Return the (X, Y) coordinate for the center point of the cell that contains the specified text.  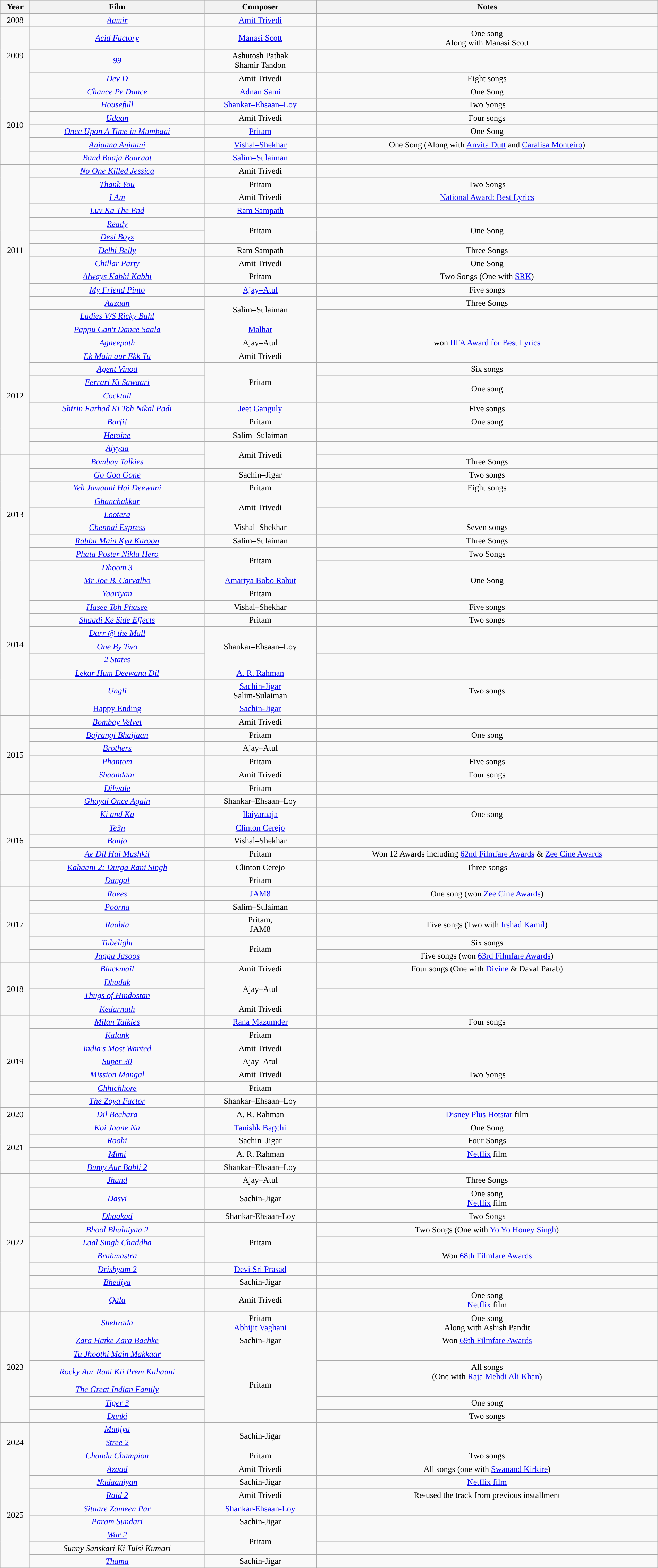
One Song (Along with Anvita Dutt and Caralisa Monteiro) (487, 144)
2010 (15, 125)
Raees (117, 894)
Mimi (117, 1154)
Shaadi Ke Side Effects (117, 620)
Rabba Main Kya Karoon (117, 541)
Qala (117, 1300)
Tiger 3 (117, 1403)
All songs (one with Swanand Kirkire) (487, 1469)
Yaariyan (117, 593)
Munjya (117, 1429)
Luv Ka The End (117, 211)
Sachin-JigarSalim-Sulaiman (260, 691)
Dhadak (117, 982)
Cocktail (117, 395)
Aamir (117, 20)
2014 (15, 644)
Manasi Scott (260, 38)
Chhichhore (117, 1088)
Re-used the track from previous installment (487, 1495)
Poorna (117, 907)
Brothers (117, 748)
Dil Bechara (117, 1114)
Acid Factory (117, 38)
Laal Singh Chaddha (117, 1242)
Tanishk Bagchi (260, 1128)
Super 30 (117, 1062)
Bunty Aur Babli 2 (117, 1167)
Sunny Sanskari Ki Tulsi Kumari (117, 1548)
Thugs of Hindostan (117, 995)
2018 (15, 989)
Blackmail (117, 969)
PritamAbhijit Vaghani (260, 1323)
2024 (15, 1442)
Film (117, 7)
2013 (15, 514)
Barfi! (117, 422)
The Great Indian Family (117, 1390)
Kalank (117, 1035)
I Am (117, 197)
Ladies V/S Ricky Bahl (117, 316)
Zara Hatke Zara Bachke (117, 1341)
Dangal (117, 880)
Chillar Party (117, 263)
Shehzada (117, 1323)
Always Kabhi Kabhi (117, 277)
Yeh Jawaani Hai Deewani (117, 488)
2022 (15, 1242)
Ashutosh Pathak Shamir Tandon (260, 60)
Shirin Farhad Ki Toh Nikal Padi (117, 409)
No One Killed Jessica (117, 171)
Five songs (Two with Irshad Kamil) (487, 925)
Ghayal Once Again (117, 801)
Tu Jhoothi Main Makkaar (117, 1354)
2020 (15, 1114)
Dilwale (117, 788)
One song (won Zee Cine Awards) (487, 894)
Mr Joe B. Carvalho (117, 580)
The Zoya Factor (117, 1101)
2019 (15, 1061)
Ghanchakkar (117, 501)
Bhool Bhulaiyaa 2 (117, 1229)
War 2 (117, 1535)
Azaad (117, 1469)
Kahaani 2: Durga Rani Singh (117, 867)
Ferrari Ki Sawaari (117, 382)
Mission Mangal (117, 1075)
Raabta (117, 925)
Ilaiyaraaja (260, 814)
Pappu Can't Dance Saala (117, 329)
Thama (117, 1561)
Stree 2 (117, 1442)
Ungli (117, 691)
2009 (15, 56)
Dunki (117, 1416)
Happy Ending (117, 709)
Ki and Ka (117, 814)
Seven songs (487, 528)
Agent Vinod (117, 369)
Once Upon A Time in Mumbaai (117, 131)
Jagga Jasoos (117, 956)
Chennai Express (117, 528)
Banjo (117, 841)
Darr @ the Mall (117, 633)
Two Songs (One with SRK) (487, 277)
Bombay Velvet (117, 722)
Won 68th Filmfare Awards (487, 1256)
Ae Dil Hai Mushkil (117, 854)
Year (15, 7)
Adnan Sami (260, 92)
won IIFA Award for Best Lyrics (487, 343)
Won 12 Awards including 62nd Filmfare Awards & Zee Cine Awards (487, 854)
Milan Talkies (117, 1022)
2015 (15, 755)
Shaandaar (117, 775)
Ready (117, 224)
Brahmastra (117, 1256)
Agneepath (117, 343)
Desi Boyz (117, 237)
2012 (15, 396)
Sitaare Zameen Par (117, 1509)
Thank You (117, 184)
Dev D (117, 78)
Devi Sri Prasad (260, 1269)
Amartya Bobo Rahut (260, 580)
India's Most Wanted (117, 1048)
Dhoom 3 (117, 567)
2008 (15, 20)
Ek Main aur Ekk Tu (117, 356)
Malhar (260, 329)
Udaan (117, 118)
Drishyam 2 (117, 1269)
Housefull (117, 105)
Band Baaja Baaraat (117, 158)
All songs(One with Raja Mehdi Ali Khan) (487, 1372)
Notes (487, 7)
Nadaaniyan (117, 1482)
Chance Pe Dance (117, 92)
2 States (117, 660)
One songAlong with Manasi Scott (487, 38)
Three songs (487, 867)
Aazaan (117, 303)
2025 (15, 1515)
Delhi Belly (117, 250)
Te3n (117, 828)
Param Sundari (117, 1522)
Chandu Champion (117, 1456)
2017 (15, 925)
Heroine (117, 435)
Jhund (117, 1180)
National Award: Best Lyrics (487, 197)
JAM8 (260, 894)
My Friend Pinto (117, 290)
Four Songs (487, 1141)
Jeet Ganguly (260, 409)
2011 (15, 250)
Rocky Aur Rani Kii Prem Kahaani (117, 1372)
Dhaakad (117, 1216)
Roohi (117, 1141)
Anjaana Anjaani (117, 144)
Rana Mazumder (260, 1022)
Tubelight (117, 943)
Disney Plus Hotstar film (487, 1114)
Bajrangi Bhaijaan (117, 735)
Dasvi (117, 1198)
Bhediya (117, 1282)
Composer (260, 7)
One By Two (117, 647)
Aiyyaa (117, 448)
Five songs (won 63rd Filmfare Awards) (487, 956)
Hasee Toh Phasee (117, 607)
Lekar Hum Deewana Dil (117, 673)
Two Songs (One with Yo Yo Honey Singh) (487, 1229)
Raid 2 (117, 1495)
Bombay Talkies (117, 462)
Phantom (117, 761)
Koi Jaane Na (117, 1128)
Go Goa Gone (117, 475)
One song Along with Ashish Pandit (487, 1323)
Pritam,JAM8 (260, 925)
Phata Poster Nikla Hero (117, 554)
Lootera (117, 514)
99 (117, 60)
Kedarnath (117, 1009)
Won 69th Filmfare Awards (487, 1341)
Four songs (One with Divine & Daval Parab) (487, 969)
2021 (15, 1147)
2016 (15, 841)
2023 (15, 1367)
